Provide the [X, Y] coordinate of the cell's center where the given text is located.  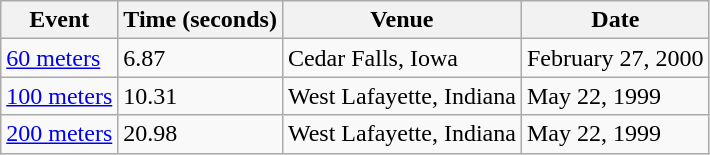
6.87 [200, 58]
Event [60, 20]
Cedar Falls, Iowa [402, 58]
Date [615, 20]
February 27, 2000 [615, 58]
Venue [402, 20]
200 meters [60, 134]
100 meters [60, 96]
10.31 [200, 96]
Time (seconds) [200, 20]
60 meters [60, 58]
20.98 [200, 134]
